Detect which cell encompasses the target text, then output its (X, Y) center coordinate. 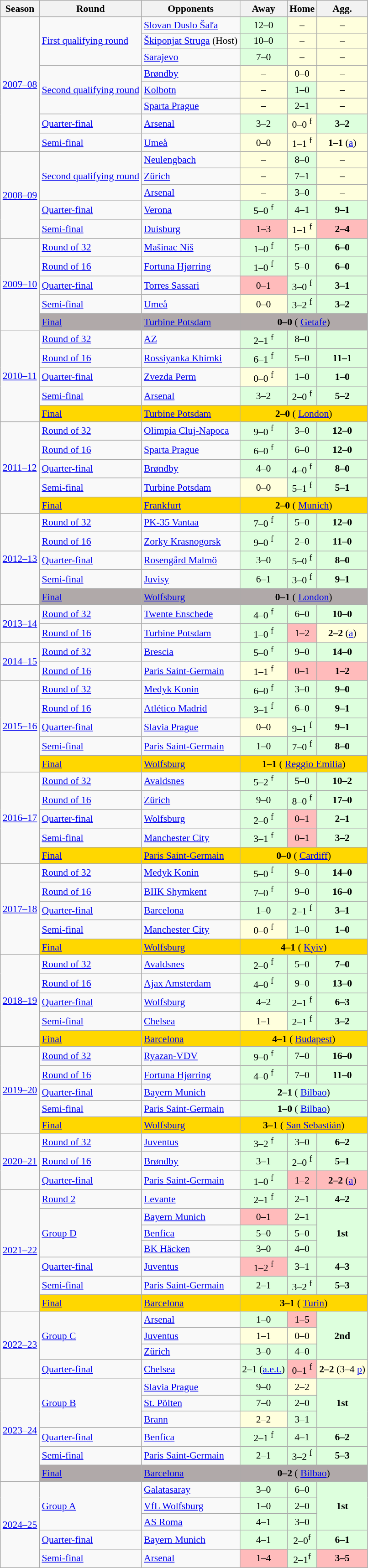
4–1 ( Kyiv) (304, 947)
2014–15 (20, 661)
2008–09 (20, 195)
2020–21 (20, 1162)
2017–18 (20, 909)
Levante (191, 1199)
2–1f (302, 1559)
Brescia (191, 652)
PK-35 Vantaa (191, 523)
Ryazan-VDV (191, 1056)
2–4 (342, 229)
Galatasaray (191, 1490)
Neulengbach (191, 160)
Zorky Krasnogorsk (191, 542)
Juvisy (191, 579)
Verona (191, 210)
1–1 (a) (342, 142)
4–1 ( Budapest) (304, 1039)
1–0 ( Bilbao) (304, 1109)
2016–17 (20, 817)
13–0 (342, 983)
2–0f (302, 1540)
Atlético Madrid (191, 709)
BK Häcken (191, 1249)
Olimpia Cluj-Napoca (191, 431)
Brann (191, 1420)
Rossiyanka Khimki (191, 358)
2nd (342, 1335)
Kolbotn (191, 90)
1–2 f (263, 1267)
2–0 ( London) (304, 414)
Group B (90, 1403)
Group A (90, 1506)
Away (263, 9)
Round 2 (90, 1199)
Agg. (342, 9)
8–0 f (302, 800)
3–5 (342, 1559)
0–1 f (302, 1369)
2010–11 (20, 376)
2019–20 (20, 1090)
1–4 (263, 1559)
2012–13 (20, 559)
17–0 (342, 800)
0–0 ( Cardiff) (304, 856)
VfL Wolfsburg (191, 1506)
5–2 (342, 396)
Sarajevo (191, 57)
11–1 (342, 358)
Season (20, 9)
Slovan Duslo Šaľa (191, 25)
Opponents (191, 9)
10–2 (342, 781)
Mašinac Niš (191, 248)
4–3 (342, 1267)
2–1 ( Bilbao) (304, 1093)
Group D (90, 1233)
6–3 (342, 1002)
3–1 ( Turin) (304, 1303)
0–1 ( London) (304, 597)
0–0 ( Getafe) (304, 322)
Frankfurt (191, 505)
1–1 ( Reggio Emilia) (304, 764)
2024–25 (20, 1525)
2009–10 (20, 285)
1–5 (302, 1319)
2–0 ( Munich) (304, 505)
First qualifying round (90, 41)
Zvezda Perm (191, 377)
2–2 (3–4 p) (342, 1369)
1–3 (263, 229)
2013–14 (20, 624)
5–2 f (263, 781)
2023–24 (20, 1430)
0–2 ( Bilbao) (304, 1474)
Group C (90, 1335)
2–1 (a.e.t.) (263, 1369)
Duisburg (191, 229)
BIIK Shymkent (191, 892)
7–1 (302, 177)
2015–16 (20, 726)
AZ (191, 339)
5–1 f (302, 487)
Twente Enschede (191, 614)
2011–12 (20, 467)
2022–23 (20, 1345)
Round (90, 9)
Rosengård Malmö (191, 560)
2018–19 (20, 1001)
Ajax Amsterdam (191, 983)
6–1 f (263, 358)
9–1 f (302, 727)
AS Roma (191, 1522)
2007–08 (20, 84)
Home (302, 9)
2021–22 (20, 1251)
Škiponjat Struga (Host) (191, 41)
3–1 ( San Sebastián) (304, 1125)
Torres Sassari (191, 286)
St. Pölten (191, 1403)
